Detect which cell encompasses the target text, then output its (x, y) center coordinate. 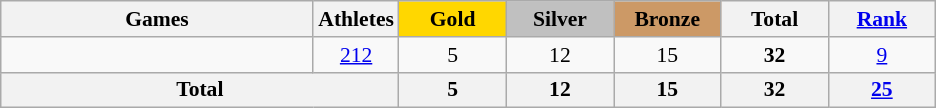
212 (356, 55)
Games (158, 19)
25 (882, 90)
Bronze (668, 19)
Gold (452, 19)
Rank (882, 19)
Silver (560, 19)
Athletes (356, 19)
9 (882, 55)
